Return [x, y] of the center of cell containing provided text 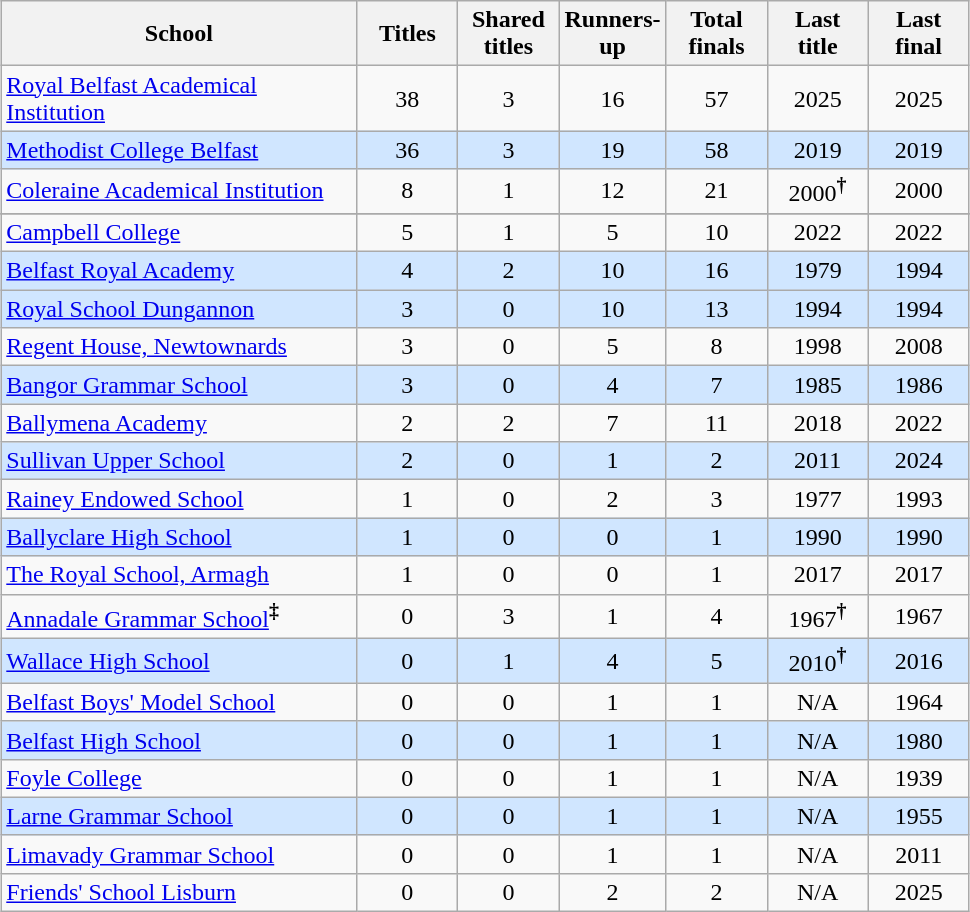
Coleraine Academical Institution [179, 192]
1967 [918, 616]
Friends' School Lisburn [179, 893]
38 [408, 98]
11 [716, 423]
1985 [818, 385]
1977 [818, 499]
Ballymena Academy [179, 423]
School [179, 34]
Last title [818, 34]
Bangor Grammar School [179, 385]
2000† [818, 192]
1967† [818, 616]
1955 [918, 816]
Rainey Endowed School [179, 499]
Regent House, Newtownards [179, 347]
Foyle College [179, 778]
Belfast High School [179, 740]
Methodist College Belfast [179, 150]
Belfast Royal Academy [179, 271]
57 [716, 98]
Last final [918, 34]
2010† [818, 662]
Ballyclare High School [179, 537]
58 [716, 150]
Belfast Boys' Model School [179, 702]
Limavady Grammar School [179, 854]
Sullivan Upper School [179, 461]
Titles [408, 34]
1998 [818, 347]
1979 [818, 271]
1939 [918, 778]
Wallace High School [179, 662]
Total finals [716, 34]
Larne Grammar School [179, 816]
2016 [918, 662]
2008 [918, 347]
Royal Belfast Academical Institution [179, 98]
1986 [918, 385]
13 [716, 309]
1980 [918, 740]
1964 [918, 702]
36 [408, 150]
21 [716, 192]
The Royal School, Armagh [179, 575]
2018 [818, 423]
Shared titles [508, 34]
Annadale Grammar School‡ [179, 616]
Runners-up [612, 34]
Campbell College [179, 232]
12 [612, 192]
Royal School Dungannon [179, 309]
2024 [918, 461]
1993 [918, 499]
19 [612, 150]
2000 [918, 192]
